Locate the cell with the specified text and output its [x, y] center coordinate. 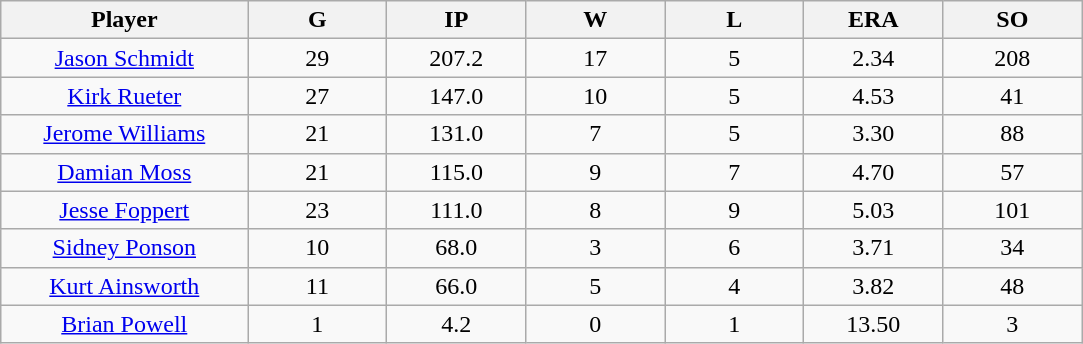
29 [318, 58]
4.53 [874, 96]
Damian Moss [124, 172]
17 [596, 58]
23 [318, 210]
4.2 [456, 324]
66.0 [456, 286]
68.0 [456, 248]
147.0 [456, 96]
11 [318, 286]
208 [1012, 58]
3.71 [874, 248]
Kurt Ainsworth [124, 286]
111.0 [456, 210]
3.82 [874, 286]
Sidney Ponson [124, 248]
0 [596, 324]
4 [734, 286]
Jesse Foppert [124, 210]
Jason Schmidt [124, 58]
SO [1012, 20]
8 [596, 210]
34 [1012, 248]
88 [1012, 134]
48 [1012, 286]
Jerome Williams [124, 134]
131.0 [456, 134]
W [596, 20]
G [318, 20]
IP [456, 20]
6 [734, 248]
ERA [874, 20]
115.0 [456, 172]
Player [124, 20]
L [734, 20]
101 [1012, 210]
Kirk Rueter [124, 96]
Brian Powell [124, 324]
4.70 [874, 172]
207.2 [456, 58]
27 [318, 96]
13.50 [874, 324]
3.30 [874, 134]
57 [1012, 172]
41 [1012, 96]
2.34 [874, 58]
5.03 [874, 210]
